Output the [x, y] coordinate of the center of the cell containing the given text.  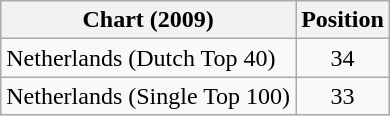
Netherlands (Dutch Top 40) [148, 58]
34 [343, 58]
33 [343, 96]
Position [343, 20]
Netherlands (Single Top 100) [148, 96]
Chart (2009) [148, 20]
